Provide the [X, Y] coordinate of the cell's center where the given text is located.  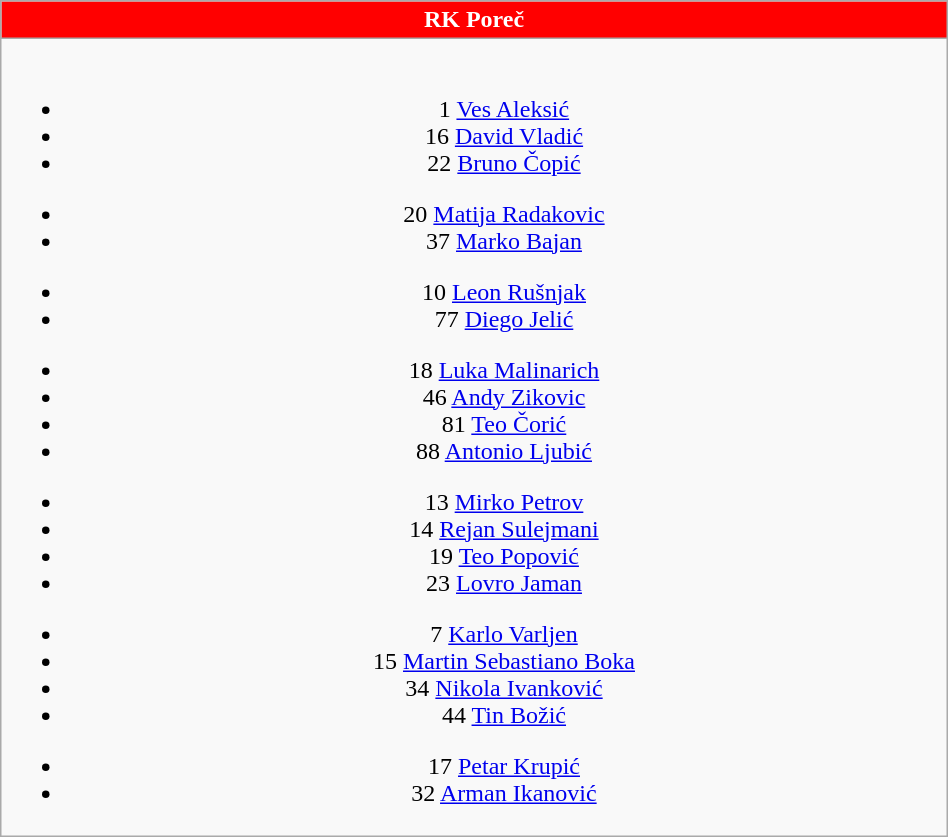
RK Poreč [474, 20]
